Output the [x, y] coordinate of the center of the cell containing the given text.  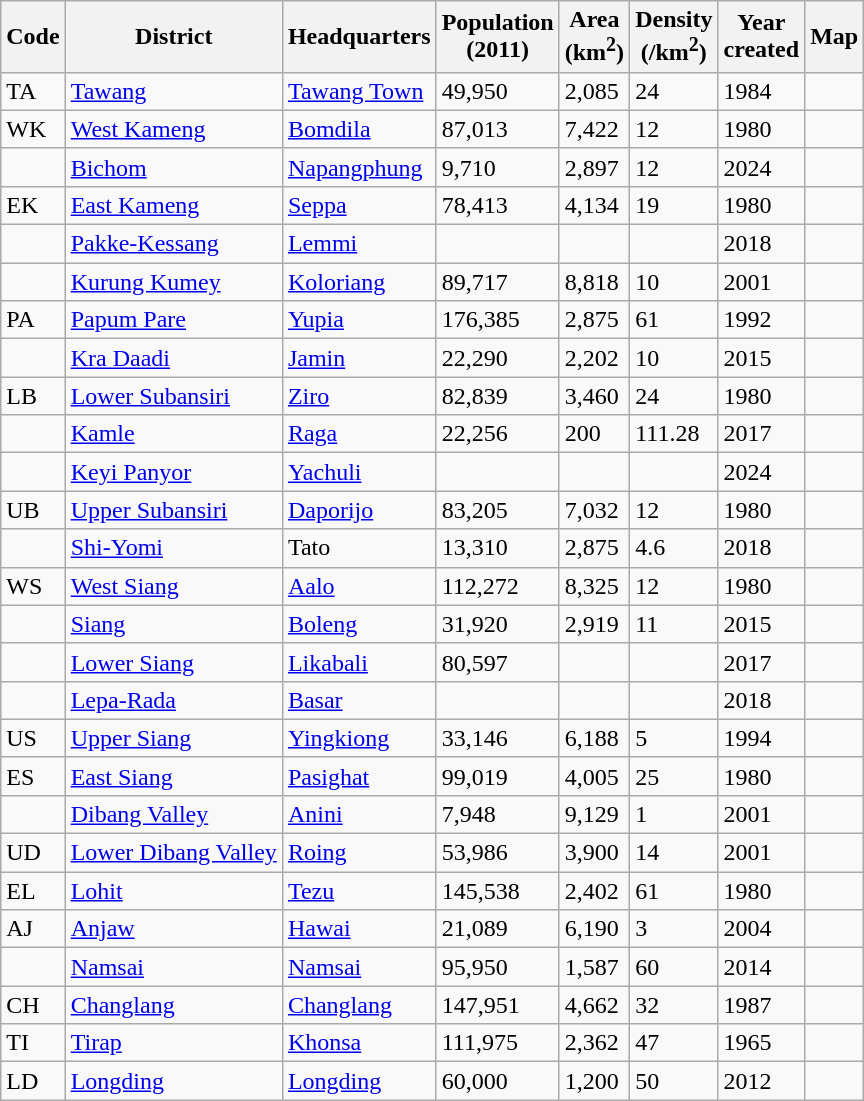
LB [33, 396]
LD [33, 1081]
Lemmi [359, 244]
Siang [174, 624]
Kamle [174, 434]
WS [33, 586]
1984 [762, 91]
6,188 [594, 738]
2,402 [594, 891]
60 [674, 967]
78,413 [498, 205]
CH [33, 1005]
Map [834, 37]
6,190 [594, 929]
Boleng [359, 624]
Jamin [359, 358]
Koloriang [359, 282]
Likabali [359, 662]
Lepa-Rada [174, 700]
33,146 [498, 738]
1,200 [594, 1081]
District [174, 37]
2,085 [594, 91]
9,129 [594, 814]
Kurung Kumey [174, 282]
Napangphung [359, 167]
147,951 [498, 1005]
5 [674, 738]
4.6 [674, 548]
Population(2011) [498, 37]
3,460 [594, 396]
Anini [359, 814]
8,325 [594, 586]
Upper Subansiri [174, 510]
2014 [762, 967]
Papum Pare [174, 320]
1965 [762, 1043]
Ziro [359, 396]
22,290 [498, 358]
East Siang [174, 776]
Aalo [359, 586]
West Siang [174, 586]
47 [674, 1043]
Bichom [174, 167]
UD [33, 853]
89,717 [498, 282]
EK [33, 205]
87,013 [498, 129]
1 [674, 814]
2,202 [594, 358]
TA [33, 91]
2004 [762, 929]
Headquarters [359, 37]
Tirap [174, 1043]
Tawang Town [359, 91]
Lower Siang [174, 662]
Keyi Panyor [174, 472]
1,587 [594, 967]
Daporijo [359, 510]
32 [674, 1005]
Pasighat [359, 776]
Tezu [359, 891]
9,710 [498, 167]
Tawang [174, 91]
13,310 [498, 548]
WK [33, 129]
Density(/km2) [674, 37]
Hawai [359, 929]
Khonsa [359, 1043]
22,256 [498, 434]
95,950 [498, 967]
99,019 [498, 776]
60,000 [498, 1081]
2,919 [594, 624]
TI [33, 1043]
Code [33, 37]
Shi-Yomi [174, 548]
21,089 [498, 929]
Area(km2) [594, 37]
East Kameng [174, 205]
Yearcreated [762, 37]
1992 [762, 320]
EL [33, 891]
Lower Subansiri [174, 396]
Basar [359, 700]
1994 [762, 738]
111.28 [674, 434]
176,385 [498, 320]
2,897 [594, 167]
3,900 [594, 853]
11 [674, 624]
Upper Siang [174, 738]
145,538 [498, 891]
UB [33, 510]
82,839 [498, 396]
Yupia [359, 320]
19 [674, 205]
200 [594, 434]
Raga [359, 434]
53,986 [498, 853]
Lohit [174, 891]
2,362 [594, 1043]
Tato [359, 548]
Kra Daadi [174, 358]
AJ [33, 929]
Bomdila [359, 129]
Dibang Valley [174, 814]
50 [674, 1081]
US [33, 738]
80,597 [498, 662]
1987 [762, 1005]
7,948 [498, 814]
8,818 [594, 282]
Yingkiong [359, 738]
49,950 [498, 91]
3 [674, 929]
7,032 [594, 510]
31,920 [498, 624]
7,422 [594, 129]
4,662 [594, 1005]
West Kameng [174, 129]
112,272 [498, 586]
111,975 [498, 1043]
14 [674, 853]
Lower Dibang Valley [174, 853]
25 [674, 776]
ES [33, 776]
2012 [762, 1081]
Seppa [359, 205]
83,205 [498, 510]
Pakke-Kessang [174, 244]
4,134 [594, 205]
Yachuli [359, 472]
Roing [359, 853]
PA [33, 320]
Anjaw [174, 929]
4,005 [594, 776]
